For the text-containing cell, return its midpoint in [X, Y] coordinate format. 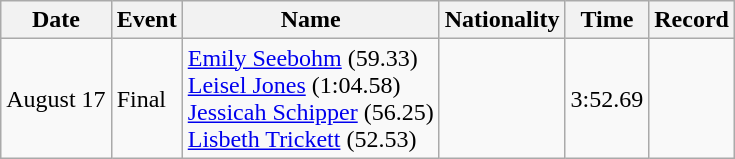
Record [692, 20]
August 17 [56, 98]
Emily Seebohm (59.33)Leisel Jones (1:04.58)Jessicah Schipper (56.25)Lisbeth Trickett (52.53) [310, 98]
3:52.69 [607, 98]
Name [310, 20]
Event [146, 20]
Nationality [502, 20]
Time [607, 20]
Final [146, 98]
Date [56, 20]
